Capture the cell that displays the provided text and extract its (X, Y) central coordinate. 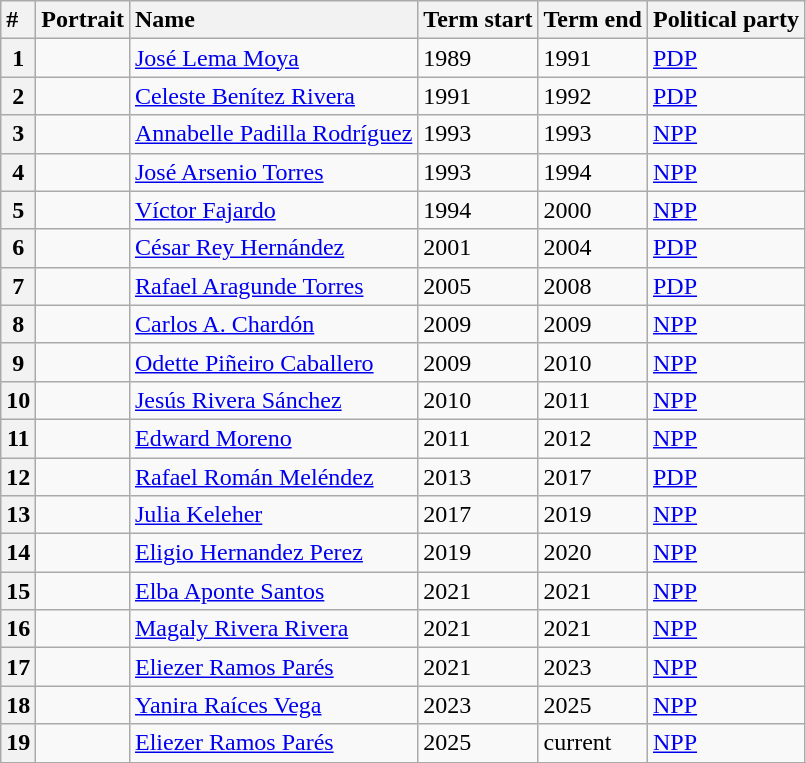
3 (18, 134)
Eligio Hernandez Perez (273, 553)
14 (18, 553)
Name (273, 20)
19 (18, 743)
Rafael Román Meléndez (273, 477)
Odette Piñeiro Caballero (273, 362)
17 (18, 667)
Portrait (83, 20)
2 (18, 96)
2008 (593, 286)
2004 (593, 248)
Julia Keleher (273, 515)
13 (18, 515)
current (593, 743)
José Arsenio Torres (273, 172)
César Rey Hernández (273, 248)
Yanira Raíces Vega (273, 705)
Term end (593, 20)
2005 (478, 286)
Víctor Fajardo (273, 210)
Term start (478, 20)
18 (18, 705)
7 (18, 286)
Political party (726, 20)
11 (18, 438)
Celeste Benítez Rivera (273, 96)
10 (18, 400)
1989 (478, 58)
2012 (593, 438)
1992 (593, 96)
Annabelle Padilla Rodríguez (273, 134)
2013 (478, 477)
Rafael Aragunde Torres (273, 286)
José Lema Moya (273, 58)
1 (18, 58)
9 (18, 362)
16 (18, 629)
12 (18, 477)
# (18, 20)
Elba Aponte Santos (273, 591)
2000 (593, 210)
2020 (593, 553)
2001 (478, 248)
15 (18, 591)
4 (18, 172)
Edward Moreno (273, 438)
Magaly Rivera Rivera (273, 629)
Jesús Rivera Sánchez (273, 400)
6 (18, 248)
Carlos A. Chardón (273, 324)
5 (18, 210)
8 (18, 324)
